Find where the given text appears and provide that cell's center as [x, y] coordinate. 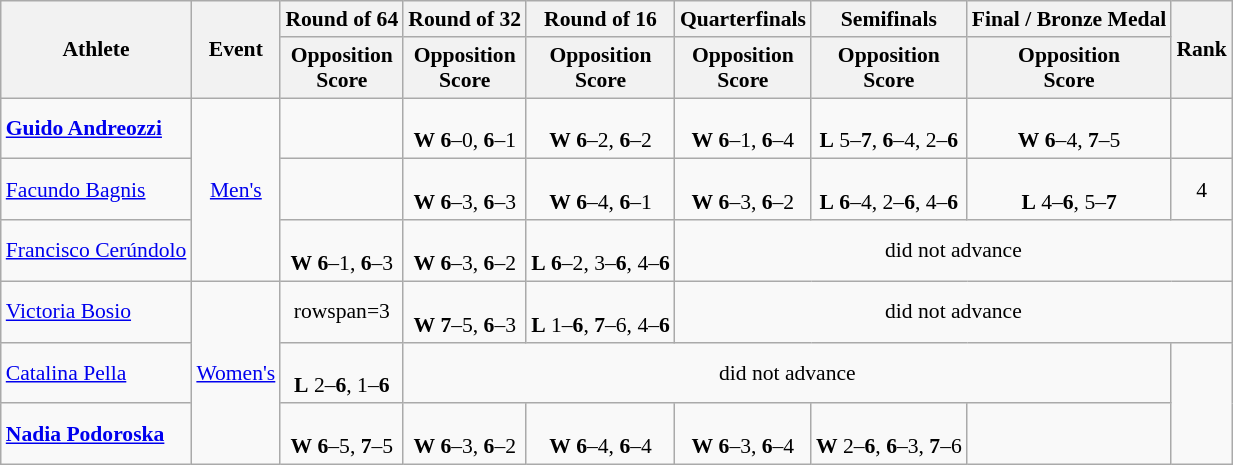
Nadia Podoroska [96, 434]
W 6–4, 6–4 [600, 434]
W 6–3, 6–3 [464, 190]
Final / Bronze Medal [1070, 19]
W 2–6, 6–3, 7–6 [889, 434]
W 6–4, 7–5 [1070, 128]
Semifinals [889, 19]
W 6–1, 6–3 [342, 250]
Round of 16 [600, 19]
W 6–5, 7–5 [342, 434]
L 2–6, 1–6 [342, 372]
L 6–2, 3–6, 4–6 [600, 250]
Catalina Pella [96, 372]
L 4–6, 5–7 [1070, 190]
W 6–3, 6–4 [743, 434]
Guido Andreozzi [96, 128]
L 6–4, 2–6, 4–6 [889, 190]
Rank [1202, 50]
W 6–0, 6–1 [464, 128]
Round of 32 [464, 19]
Event [236, 50]
W 6–1, 6–4 [743, 128]
Quarterfinals [743, 19]
Victoria Bosio [96, 312]
Athlete [96, 50]
Round of 64 [342, 19]
W 6–4, 6–1 [600, 190]
rowspan=3 [342, 312]
L 1–6, 7–6, 4–6 [600, 312]
4 [1202, 190]
Women's [236, 372]
L 5–7, 6–4, 2–6 [889, 128]
Francisco Cerúndolo [96, 250]
Men's [236, 190]
W 7–5, 6–3 [464, 312]
Facundo Bagnis [96, 190]
W 6–2, 6–2 [600, 128]
